Search for the cell housing the specified text and yield its [X, Y] center coordinate. 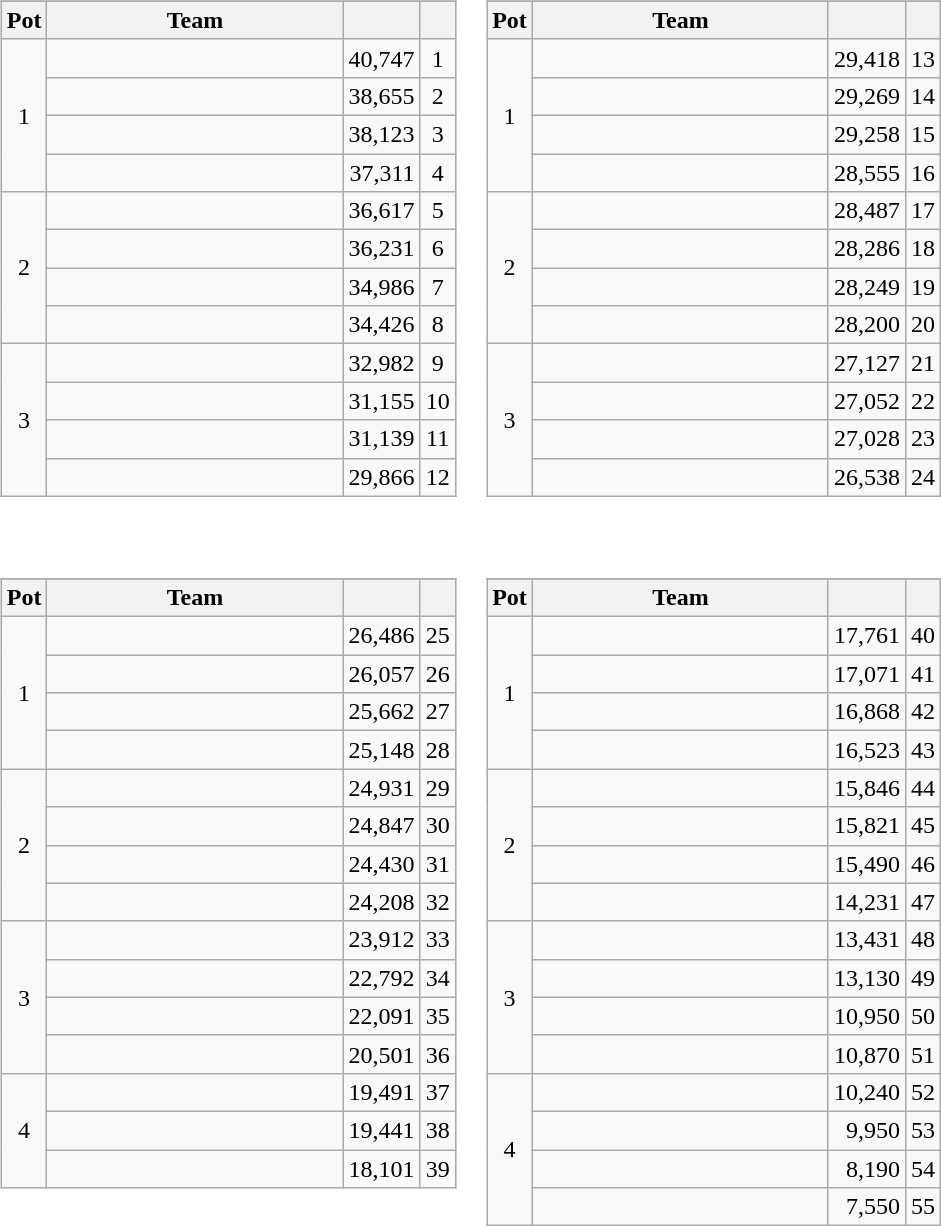
51 [924, 1054]
24 [924, 477]
27,052 [866, 401]
24,430 [382, 864]
50 [924, 1016]
5 [438, 211]
29,258 [866, 134]
28,555 [866, 173]
19 [924, 287]
34 [438, 978]
35 [438, 1016]
27 [438, 712]
42 [924, 712]
43 [924, 750]
48 [924, 940]
10,870 [866, 1054]
22 [924, 401]
38 [438, 1130]
45 [924, 826]
31,139 [382, 439]
28,487 [866, 211]
24,847 [382, 826]
15,821 [866, 826]
34,426 [382, 325]
17,761 [866, 636]
9 [438, 363]
27,127 [866, 363]
41 [924, 674]
29,269 [866, 96]
15,490 [866, 864]
39 [438, 1169]
19,441 [382, 1130]
40 [924, 636]
14,231 [866, 902]
32 [438, 902]
22,091 [382, 1016]
31,155 [382, 401]
26,057 [382, 674]
32,982 [382, 363]
25,148 [382, 750]
13 [924, 58]
26 [438, 674]
21 [924, 363]
36 [438, 1054]
10 [438, 401]
20 [924, 325]
26,538 [866, 477]
52 [924, 1092]
17,071 [866, 674]
12 [438, 477]
16 [924, 173]
20,501 [382, 1054]
28,249 [866, 287]
37 [438, 1092]
7 [438, 287]
38,123 [382, 134]
33 [438, 940]
14 [924, 96]
6 [438, 249]
10,240 [866, 1092]
54 [924, 1169]
53 [924, 1130]
55 [924, 1207]
28,200 [866, 325]
16,523 [866, 750]
44 [924, 788]
25 [438, 636]
27,028 [866, 439]
29,866 [382, 477]
31 [438, 864]
11 [438, 439]
29 [438, 788]
18 [924, 249]
40,747 [382, 58]
24,931 [382, 788]
15 [924, 134]
13,431 [866, 940]
37,311 [382, 173]
26,486 [382, 636]
17 [924, 211]
46 [924, 864]
23,912 [382, 940]
22,792 [382, 978]
25,662 [382, 712]
19,491 [382, 1092]
38,655 [382, 96]
10,950 [866, 1016]
36,231 [382, 249]
15,846 [866, 788]
16,868 [866, 712]
8 [438, 325]
24,208 [382, 902]
9,950 [866, 1130]
49 [924, 978]
36,617 [382, 211]
34,986 [382, 287]
47 [924, 902]
23 [924, 439]
18,101 [382, 1169]
7,550 [866, 1207]
8,190 [866, 1169]
13,130 [866, 978]
30 [438, 826]
29,418 [866, 58]
28,286 [866, 249]
28 [438, 750]
